Detect which cell encompasses the target text, then output its (x, y) center coordinate. 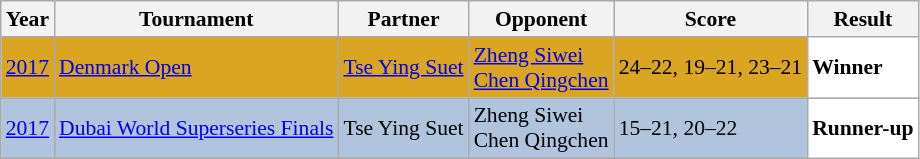
Winner (862, 68)
Year (28, 19)
Opponent (542, 19)
Result (862, 19)
24–22, 19–21, 23–21 (711, 68)
Partner (403, 19)
Denmark Open (196, 68)
Dubai World Superseries Finals (196, 128)
Score (711, 19)
15–21, 20–22 (711, 128)
Runner-up (862, 128)
Tournament (196, 19)
